Determine the [x, y] coordinate at the center of the cell enclosing the given text.  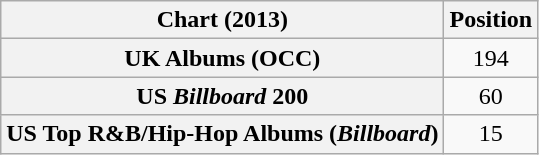
Chart (2013) [222, 20]
60 [491, 96]
15 [491, 134]
US Top R&B/Hip-Hop Albums (Billboard) [222, 134]
194 [491, 58]
US Billboard 200 [222, 96]
UK Albums (OCC) [222, 58]
Position [491, 20]
